Capture the cell that displays the provided text and extract its (x, y) central coordinate. 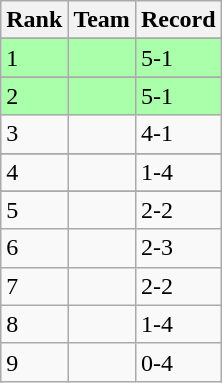
1 (34, 58)
0-4 (178, 362)
2 (34, 96)
7 (34, 286)
4 (34, 172)
4-1 (178, 134)
8 (34, 324)
Record (178, 20)
9 (34, 362)
2-3 (178, 248)
5 (34, 210)
Team (102, 20)
Rank (34, 20)
3 (34, 134)
6 (34, 248)
